Find where the given text appears and provide that cell's center as (x, y) coordinate. 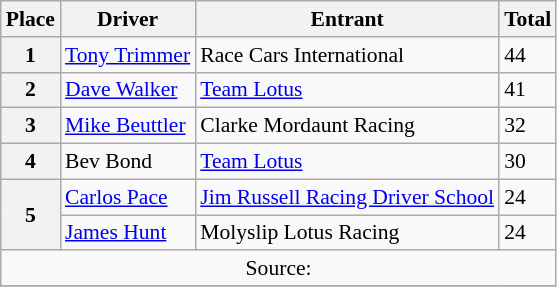
5 (30, 214)
Molyslip Lotus Racing (347, 233)
1 (30, 55)
Mike Beuttler (128, 126)
Place (30, 19)
32 (528, 126)
Bev Bond (128, 162)
Entrant (347, 19)
Race Cars International (347, 55)
41 (528, 90)
Driver (128, 19)
Source: (279, 269)
30 (528, 162)
4 (30, 162)
James Hunt (128, 233)
Carlos Pace (128, 197)
Dave Walker (128, 90)
2 (30, 90)
Tony Trimmer (128, 55)
3 (30, 126)
Total (528, 19)
44 (528, 55)
Jim Russell Racing Driver School (347, 197)
Clarke Mordaunt Racing (347, 126)
